Return the (x, y) coordinate for the center point of the cell that contains the specified text.  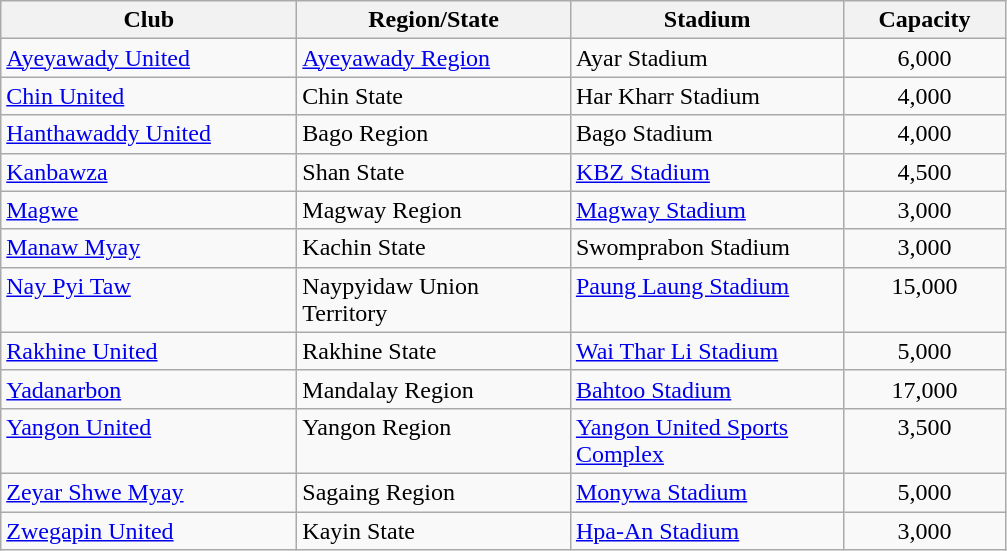
Ayar Stadium (707, 58)
Capacity (924, 20)
Stadium (707, 20)
Ayeyawady Region (434, 58)
Bago Stadium (707, 134)
Swomprabon Stadium (707, 248)
Bago Region (434, 134)
Ayeyawady United (149, 58)
Hanthawaddy United (149, 134)
Yadanarbon (149, 389)
Rakhine State (434, 351)
Monywa Stadium (707, 492)
Manaw Myay (149, 248)
15,000 (924, 300)
Paung Laung Stadium (707, 300)
Zwegapin United (149, 531)
Hpa-An Stadium (707, 531)
Wai Thar Li Stadium (707, 351)
Har Kharr Stadium (707, 96)
Shan State (434, 172)
Yangon Region (434, 440)
Chin State (434, 96)
Bahtoo Stadium (707, 389)
Sagaing Region (434, 492)
3,500 (924, 440)
Kayin State (434, 531)
Yangon United (149, 440)
Magwe (149, 210)
Kachin State (434, 248)
4,500 (924, 172)
Naypyidaw Union Territory (434, 300)
Mandalay Region (434, 389)
Rakhine United (149, 351)
Magway Stadium (707, 210)
Kanbawza (149, 172)
Nay Pyi Taw (149, 300)
KBZ Stadium (707, 172)
Zeyar Shwe Myay (149, 492)
17,000 (924, 389)
Chin United (149, 96)
Yangon United Sports Complex (707, 440)
Region/State (434, 20)
Club (149, 20)
6,000 (924, 58)
Magway Region (434, 210)
